Search for the cell housing the specified text and yield its (X, Y) center coordinate. 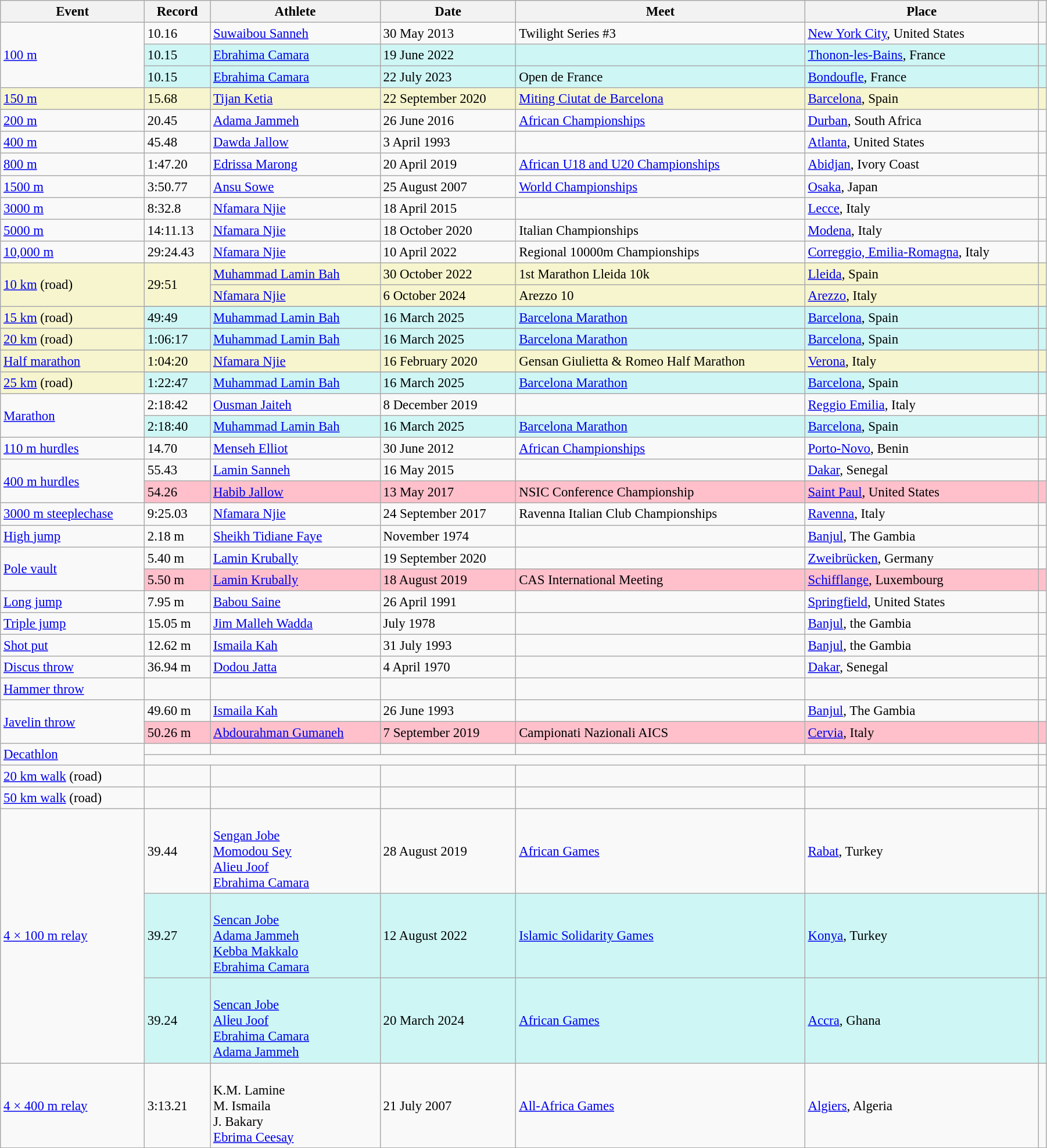
Dodou Jatta (295, 667)
Abidjan, Ivory Coast (921, 164)
39.24 (177, 1021)
World Championships (660, 187)
49.60 m (177, 711)
50 km walk (road) (73, 798)
Decathlon (73, 754)
Hammer throw (73, 689)
25 August 2007 (448, 187)
3:50.77 (177, 187)
Edrissa Marong (295, 164)
110 m hurdles (73, 449)
30 May 2013 (448, 34)
Ousman Jaiteh (295, 405)
African U18 and U20 Championships (660, 164)
New York City, United States (921, 34)
Long jump (73, 602)
12.62 m (177, 645)
Abdourahman Gumaneh (295, 733)
400 m hurdles (73, 481)
13 May 2017 (448, 492)
Half marathon (73, 361)
3 April 1993 (448, 142)
Islamic Solidarity Games (660, 936)
18 August 2019 (448, 580)
Verona, Italy (921, 361)
Porto-Novo, Benin (921, 449)
Correggio, Emilia-Romagna, Italy (921, 252)
30 June 2012 (448, 449)
1:06:17 (177, 339)
150 m (73, 99)
7 September 2019 (448, 733)
10.16 (177, 34)
24 September 2017 (448, 514)
3000 m (73, 208)
Babou Saine (295, 602)
16 February 2020 (448, 361)
2.18 m (177, 536)
6 October 2024 (448, 296)
15.68 (177, 99)
Durban, South Africa (921, 121)
CAS International Meeting (660, 580)
50.26 m (177, 733)
29:51 (177, 285)
5.50 m (177, 580)
NSIC Conference Championship (660, 492)
Atlanta, United States (921, 142)
Event (73, 12)
Athlete (295, 12)
10,000 m (73, 252)
Ravenna, Italy (921, 514)
Jim Malleh Wadda (295, 624)
1:22:47 (177, 383)
7.95 m (177, 602)
Lecce, Italy (921, 208)
19 September 2020 (448, 558)
All-Africa Games (660, 1106)
Lleida, Spain (921, 274)
Konya, Turkey (921, 936)
Osaka, Japan (921, 187)
15 km (road) (73, 317)
20 km (road) (73, 339)
Lamin Sanneh (295, 470)
Reggio Emilia, Italy (921, 405)
2:18:40 (177, 427)
55.43 (177, 470)
3:13.21 (177, 1106)
Thonon-les-Bains, France (921, 55)
22 July 2023 (448, 77)
26 June 1993 (448, 711)
2:18:42 (177, 405)
10 km (road) (73, 285)
39.27 (177, 936)
15.05 m (177, 624)
July 1978 (448, 624)
20.45 (177, 121)
45.48 (177, 142)
400 m (73, 142)
High jump (73, 536)
26 June 2016 (448, 121)
Date (448, 12)
1:04:20 (177, 361)
5000 m (73, 230)
1st Marathon Lleida 10k (660, 274)
9:25.03 (177, 514)
19 June 2022 (448, 55)
21 July 2007 (448, 1106)
800 m (73, 164)
4 April 1970 (448, 667)
3000 m steeplechase (73, 514)
29:24.43 (177, 252)
Ansu Sowe (295, 187)
100 m (73, 56)
1:47.20 (177, 164)
Schifflange, Luxembourg (921, 580)
16 May 2015 (448, 470)
Modena, Italy (921, 230)
Saint Paul, United States (921, 492)
Ravenna Italian Club Championships (660, 514)
Cervia, Italy (921, 733)
18 April 2015 (448, 208)
18 October 2020 (448, 230)
36.94 m (177, 667)
Campionati Nazionali AICS (660, 733)
39.44 (177, 852)
Pole vault (73, 568)
20 km walk (road) (73, 777)
14.70 (177, 449)
26 April 1991 (448, 602)
Habib Jallow (295, 492)
Shot put (73, 645)
14:11.13 (177, 230)
4 × 400 m relay (73, 1106)
Tijan Ketia (295, 99)
Regional 10000m Championships (660, 252)
10 April 2022 (448, 252)
Discus throw (73, 667)
November 1974 (448, 536)
Sencan JobeAdama JammehKebba MakkaloEbrahima Camara (295, 936)
Menseh Elliot (295, 449)
Meet (660, 12)
Algiers, Algeria (921, 1106)
Dawda Jallow (295, 142)
5.40 m (177, 558)
Suwaibou Sanneh (295, 34)
Rabat, Turkey (921, 852)
8 December 2019 (448, 405)
Open de France (660, 77)
Marathon (73, 416)
Javelin throw (73, 722)
Miting Ciutat de Barcelona (660, 99)
20 March 2024 (448, 1021)
Triple jump (73, 624)
8:32.8 (177, 208)
54.26 (177, 492)
Italian Championships (660, 230)
25 km (road) (73, 383)
Record (177, 12)
Bondoufle, France (921, 77)
Arezzo 10 (660, 296)
Place (921, 12)
20 April 2019 (448, 164)
28 August 2019 (448, 852)
Arezzo, Italy (921, 296)
Adama Jammeh (295, 121)
12 August 2022 (448, 936)
K.M. LamineM. IsmailaJ. BakaryEbrima Ceesay (295, 1106)
4 × 100 m relay (73, 936)
1500 m (73, 187)
49:49 (177, 317)
Twilight Series #3 (660, 34)
200 m (73, 121)
22 September 2020 (448, 99)
Sengan JobeMomodou SeyAlieu JoofEbrahima Camara (295, 852)
Accra, Ghana (921, 1021)
Gensan Giulietta & Romeo Half Marathon (660, 361)
Zweibrücken, Germany (921, 558)
31 July 1993 (448, 645)
Sencan JobeAli̇eu JoofEbrahima CamaraAdama Jammeh (295, 1021)
Sheikh Tidiane Faye (295, 536)
Springfield, United States (921, 602)
30 October 2022 (448, 274)
